For the text-containing cell, return its midpoint in [x, y] coordinate format. 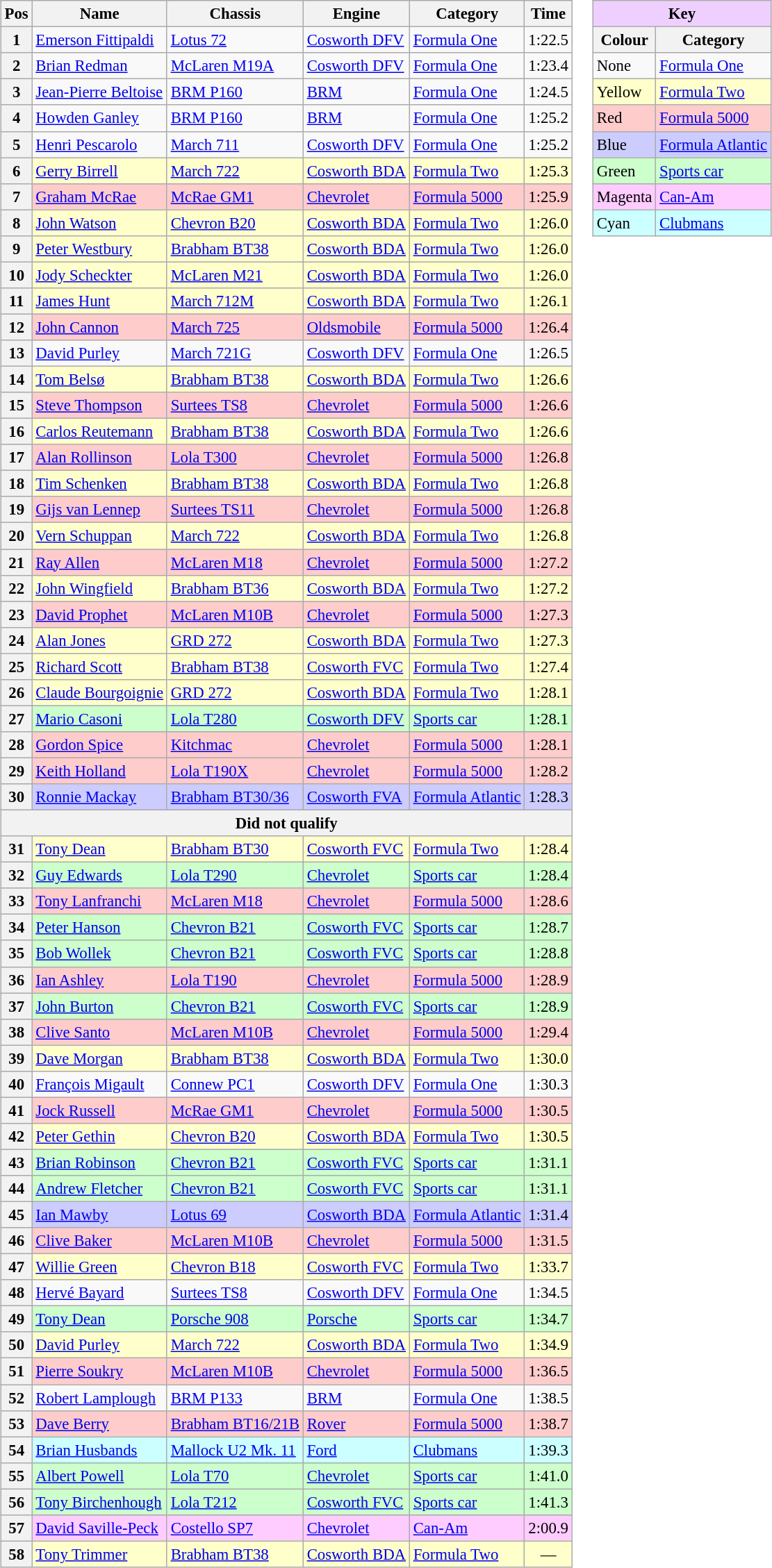
Surtees TS11 [235, 510]
36 [17, 980]
Tony Birchenhough [99, 1502]
4 [17, 118]
22 [17, 588]
1:28.2 [548, 771]
Red [624, 118]
Hervé Bayard [99, 1293]
Ian Ashley [99, 980]
28 [17, 745]
Connew PC1 [235, 1084]
13 [17, 353]
1:34.7 [548, 1319]
14 [17, 379]
John Watson [99, 223]
18 [17, 484]
Brabham BT16/21B [235, 1424]
McLaren M21 [235, 275]
1:34.5 [548, 1293]
1:22.5 [548, 40]
Alan Rollinson [99, 458]
Magenta [624, 197]
2:00.9 [548, 1528]
Lola T280 [235, 719]
1:23.4 [548, 66]
March 721G [235, 353]
19 [17, 510]
Peter Westbury [99, 249]
Andrew Fletcher [99, 1189]
1:27.4 [548, 667]
57 [17, 1528]
34 [17, 928]
Did not qualify [286, 823]
Jody Scheckter [99, 275]
Lola T290 [235, 876]
Peter Hanson [99, 928]
Rover [356, 1424]
1:26.4 [548, 327]
March 725 [235, 327]
1:41.0 [548, 1476]
Claude Bourgoignie [99, 692]
Ronnie Mackay [99, 797]
David Prophet [99, 615]
Clive Baker [99, 1241]
21 [17, 562]
48 [17, 1293]
35 [17, 953]
54 [17, 1450]
March 711 [235, 144]
Chevron B18 [235, 1267]
11 [17, 301]
Henri Pescarolo [99, 144]
1:31.5 [548, 1241]
Willie Green [99, 1267]
Ian Mawby [99, 1215]
1:28.8 [548, 953]
Brian Husbands [99, 1450]
Clive Santo [99, 1032]
46 [17, 1241]
Lola T190X [235, 771]
1:36.5 [548, 1371]
1:28.7 [548, 928]
7 [17, 197]
44 [17, 1189]
François Migault [99, 1084]
58 [17, 1554]
Tom Belsø [99, 379]
20 [17, 536]
Brian Redman [99, 66]
Porsche [356, 1319]
56 [17, 1502]
Robert Lamplough [99, 1398]
Dave Berry [99, 1424]
John Burton [99, 1006]
40 [17, 1084]
1:34.9 [548, 1345]
Lotus 69 [235, 1215]
Emerson Fittipaldi [99, 40]
15 [17, 406]
8 [17, 223]
— [548, 1554]
37 [17, 1006]
29 [17, 771]
Richard Scott [99, 667]
Yellow [624, 92]
9 [17, 249]
Gerry Birrell [99, 171]
Key [682, 14]
None [624, 66]
Lola T190 [235, 980]
41 [17, 1110]
Guy Edwards [99, 876]
John Cannon [99, 327]
26 [17, 692]
1:24.5 [548, 92]
James Hunt [99, 301]
43 [17, 1162]
Jock Russell [99, 1110]
Mario Casoni [99, 719]
Lola T300 [235, 458]
Green [624, 171]
Gordon Spice [99, 745]
Oldsmobile [356, 327]
Jean-Pierre Beltoise [99, 92]
3 [17, 92]
49 [17, 1319]
Vern Schuppan [99, 536]
Graham McRae [99, 197]
1:30.0 [548, 1058]
42 [17, 1137]
50 [17, 1345]
Mallock U2 Mk. 11 [235, 1450]
47 [17, 1267]
Colour [624, 40]
25 [17, 667]
Name [99, 14]
Tony Lanfranchi [99, 901]
Albert Powell [99, 1476]
Lola T212 [235, 1502]
55 [17, 1476]
24 [17, 640]
10 [17, 275]
March 712M [235, 301]
Cosworth FVA [356, 797]
1 [17, 40]
McLaren M19A [235, 66]
1:28.6 [548, 901]
BRM P133 [235, 1398]
Steve Thompson [99, 406]
5 [17, 144]
Howden Ganley [99, 118]
32 [17, 876]
Pierre Soukry [99, 1371]
1:25.3 [548, 171]
38 [17, 1032]
1:31.4 [548, 1215]
1:26.1 [548, 301]
1:39.3 [548, 1450]
John Wingfield [99, 588]
45 [17, 1215]
Brian Robinson [99, 1162]
27 [17, 719]
1:30.3 [548, 1084]
51 [17, 1371]
David Saville-Peck [99, 1528]
Time [548, 14]
Brabham BT30 [235, 849]
2 [17, 66]
Kitchmac [235, 745]
1:26.5 [548, 353]
Pos [17, 14]
31 [17, 849]
1:38.7 [548, 1424]
1:29.4 [548, 1032]
1:38.5 [548, 1398]
Blue [624, 144]
53 [17, 1424]
Lotus 72 [235, 40]
17 [17, 458]
Cyan [624, 223]
Alan Jones [99, 640]
Chassis [235, 14]
33 [17, 901]
1:25.9 [548, 197]
Keith Holland [99, 771]
Porsche 908 [235, 1319]
39 [17, 1058]
23 [17, 615]
Brabham BT36 [235, 588]
Engine [356, 14]
1:41.3 [548, 1502]
Lola T70 [235, 1476]
12 [17, 327]
Brabham BT30/36 [235, 797]
1:33.7 [548, 1267]
Peter Gethin [99, 1137]
Dave Morgan [99, 1058]
16 [17, 432]
Tony Trimmer [99, 1554]
Carlos Reutemann [99, 432]
Ray Allen [99, 562]
Gijs van Lennep [99, 510]
52 [17, 1398]
1:28.3 [548, 797]
Ford [356, 1450]
Tim Schenken [99, 484]
Costello SP7 [235, 1528]
6 [17, 171]
Bob Wollek [99, 953]
30 [17, 797]
